Return the [X, Y] coordinate for the center point of the cell that contains the specified text.  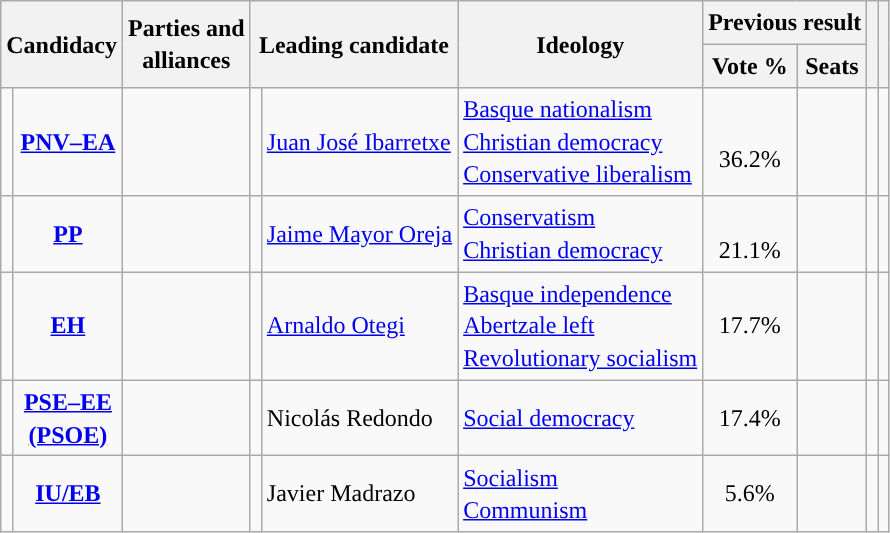
EH [68, 326]
Basque independenceAbertzale leftRevolutionary socialism [580, 326]
PNV–EA [68, 142]
21.1% [750, 234]
Jaime Mayor Oreja [359, 234]
ConservatismChristian democracy [580, 234]
Seats [832, 66]
Leading candidate [354, 44]
Javier Madrazo [359, 494]
PSE–EE(PSOE) [68, 418]
Juan José Ibarretxe [359, 142]
SocialismCommunism [580, 494]
Ideology [580, 44]
Arnaldo Otegi [359, 326]
Vote % [750, 66]
Parties andalliances [187, 44]
17.4% [750, 418]
PP [68, 234]
IU/EB [68, 494]
Previous result [785, 22]
17.7% [750, 326]
Nicolás Redondo [359, 418]
Social democracy [580, 418]
5.6% [750, 494]
Candidacy [62, 44]
36.2% [750, 142]
Basque nationalismChristian democracyConservative liberalism [580, 142]
